Capture the cell that displays the provided text and extract its [X, Y] central coordinate. 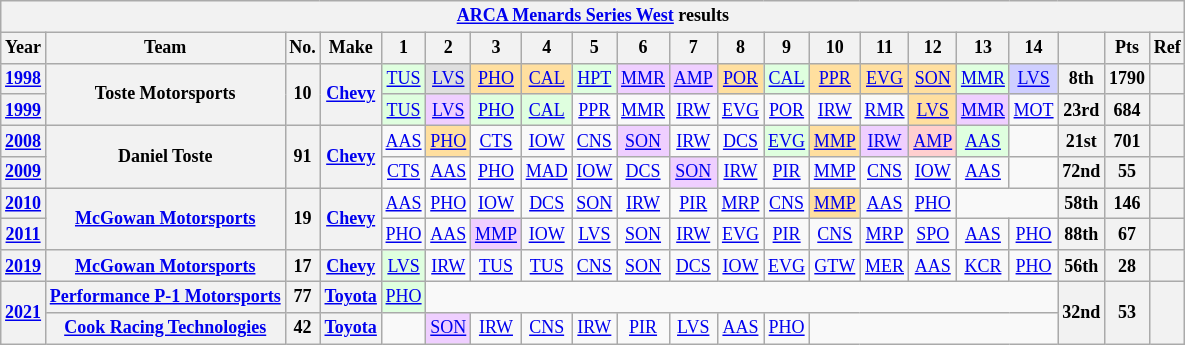
MER [884, 266]
21st [1082, 140]
2 [448, 48]
KCR [984, 266]
SPO [933, 234]
Toste Motorsports [165, 94]
684 [1128, 110]
MAD [546, 172]
12 [933, 48]
77 [302, 296]
6 [644, 48]
13 [984, 48]
Make [350, 48]
ARCA Menards Series West results [593, 16]
MOT [1034, 110]
Ref [1167, 48]
5 [594, 48]
88th [1082, 234]
Year [24, 48]
7 [693, 48]
Team [165, 48]
GTW [834, 266]
2009 [24, 172]
1790 [1128, 78]
42 [302, 328]
No. [302, 48]
19 [302, 219]
2010 [24, 204]
146 [1128, 204]
1 [404, 48]
2019 [24, 266]
53 [1128, 312]
3 [496, 48]
11 [884, 48]
Cook Racing Technologies [165, 328]
72nd [1082, 172]
Daniel Toste [165, 156]
23rd [1082, 110]
701 [1128, 140]
17 [302, 266]
8th [1082, 78]
56th [1082, 266]
RMR [884, 110]
9 [787, 48]
67 [1128, 234]
Pts [1128, 48]
HPT [594, 78]
28 [1128, 266]
8 [740, 48]
58th [1082, 204]
55 [1128, 172]
2021 [24, 312]
14 [1034, 48]
32nd [1082, 312]
91 [302, 156]
1998 [24, 78]
2011 [24, 234]
4 [546, 48]
2008 [24, 140]
Performance P-1 Motorsports [165, 296]
1999 [24, 110]
